Return the (X, Y) coordinate for the center point of the cell that contains the specified text.  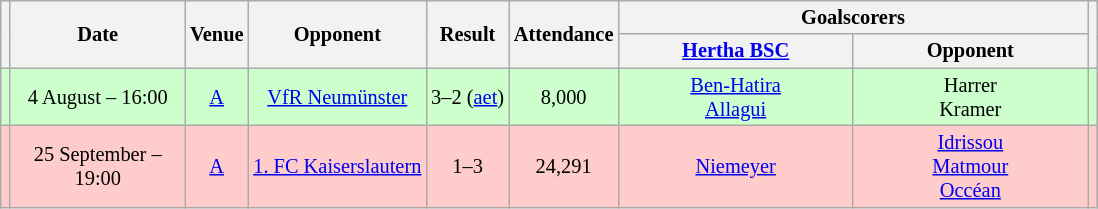
VfR Neumünster (337, 97)
Result (468, 34)
Attendance (564, 34)
Niemeyer (736, 166)
8,000 (564, 97)
24,291 (564, 166)
25 September – 19:00 (98, 166)
1–3 (468, 166)
4 August – 16:00 (98, 97)
Ben-Hatira Allagui (736, 97)
Harrer Kramer (970, 97)
Venue (216, 34)
Hertha BSC (736, 51)
3–2 (aet) (468, 97)
Idrissou Matmour Occéan (970, 166)
1. FC Kaiserslautern (337, 166)
Goalscorers (852, 17)
Date (98, 34)
